Find where the given text appears and provide that cell's center as [x, y] coordinate. 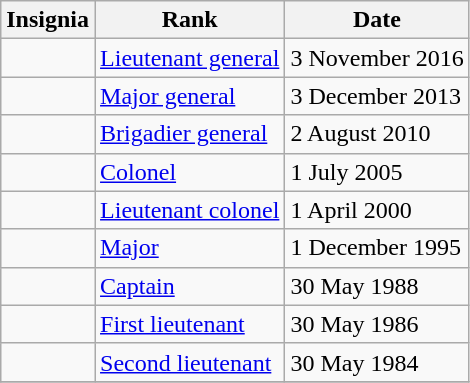
3 November 2016 [377, 58]
30 May 1986 [377, 324]
Brigadier general [190, 134]
Lieutenant colonel [190, 210]
Major general [190, 96]
3 December 2013 [377, 96]
Captain [190, 286]
Major [190, 248]
First lieutenant [190, 324]
1 December 1995 [377, 248]
2 August 2010 [377, 134]
30 May 1984 [377, 362]
Rank [190, 20]
Colonel [190, 172]
30 May 1988 [377, 286]
1 July 2005 [377, 172]
Second lieutenant [190, 362]
Date [377, 20]
Insignia [48, 20]
1 April 2000 [377, 210]
Lieutenant general [190, 58]
